Return [x, y] of the center of cell containing provided text 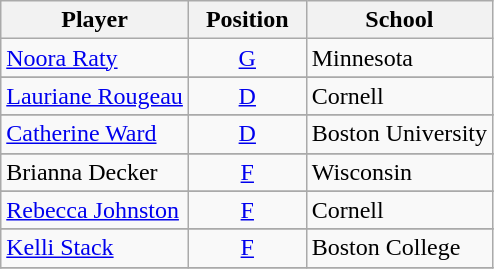
G [247, 58]
Boston College [399, 248]
School [399, 20]
Lauriane Rougeau [95, 96]
Wisconsin [399, 172]
Position [247, 20]
Noora Raty [95, 58]
Rebecca Johnston [95, 210]
Minnesota [399, 58]
Kelli Stack [95, 248]
Catherine Ward [95, 134]
Brianna Decker [95, 172]
Player [95, 20]
Boston University [399, 134]
